Output the [x, y] coordinate of the center of the cell containing the given text.  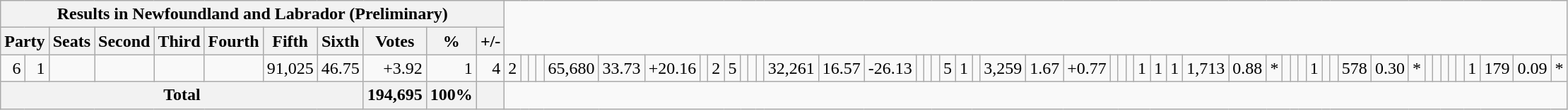
32,261 [791, 68]
+/- [490, 41]
100% [451, 95]
33.73 [622, 68]
+0.77 [1087, 68]
4 [490, 68]
Second [124, 41]
1,713 [1206, 68]
91,025 [290, 68]
Seats [71, 41]
Party [25, 41]
194,695 [394, 95]
46.75 [341, 68]
+20.16 [673, 68]
Fifth [290, 41]
6 [13, 68]
Third [179, 41]
Sixth [341, 41]
Votes [394, 41]
0.88 [1248, 68]
Fourth [233, 41]
0.09 [1532, 68]
-26.13 [890, 68]
3,259 [1003, 68]
+3.92 [394, 68]
% [451, 41]
65,680 [571, 68]
Results in Newfoundland and Labrador (Preliminary) [253, 14]
578 [1354, 68]
1.67 [1044, 68]
0.30 [1389, 68]
179 [1497, 68]
Total [182, 95]
16.57 [841, 68]
